Return [x, y] of the center of cell containing provided text 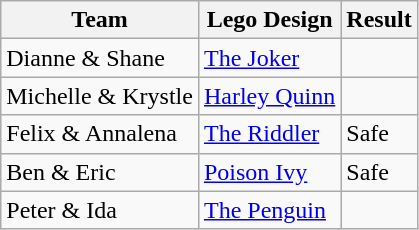
Michelle & Krystle [100, 96]
Lego Design [269, 20]
The Penguin [269, 210]
Ben & Eric [100, 172]
Result [379, 20]
The Joker [269, 58]
Poison Ivy [269, 172]
The Riddler [269, 134]
Team [100, 20]
Harley Quinn [269, 96]
Peter & Ida [100, 210]
Dianne & Shane [100, 58]
Felix & Annalena [100, 134]
